For the text-containing cell, return its midpoint in (x, y) coordinate format. 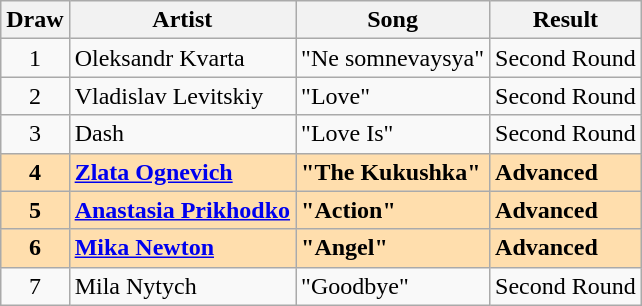
"The Kukushka" (393, 172)
7 (35, 286)
2 (35, 96)
3 (35, 134)
"Goodbye" (393, 286)
"Ne somnevaysya" (393, 58)
Mika Newton (182, 248)
Zlata Ognevich (182, 172)
6 (35, 248)
5 (35, 210)
Mila Nytych (182, 286)
"Love Is" (393, 134)
Artist (182, 20)
4 (35, 172)
Song (393, 20)
"Love" (393, 96)
Oleksandr Kvarta (182, 58)
Result (566, 20)
"Action" (393, 210)
Draw (35, 20)
Anastasia Prikhodko (182, 210)
"Angel" (393, 248)
1 (35, 58)
Vladislav Levitskiy (182, 96)
Dash (182, 134)
